Identify which cell holds the provided text, then report its [x, y] central coordinate. 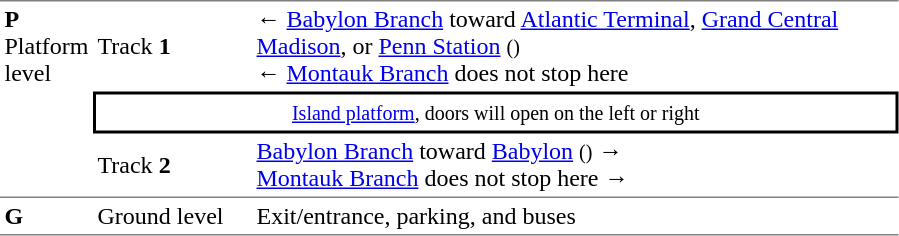
G [46, 217]
Exit/entrance, parking, and buses [575, 217]
Babylon Branch toward Babylon () → Montauk Branch does not stop here → [575, 166]
Island platform, doors will open on the left or right [496, 113]
← Babylon Branch toward Atlantic Terminal, Grand Central Madison, or Penn Station ()← Montauk Branch does not stop here [575, 46]
Ground level [172, 217]
PPlatform level [46, 99]
Track 2 [172, 166]
Track 1 [172, 46]
